Pinpoint the cell where the given text exists, returning its (x, y) midpoint coordinate. 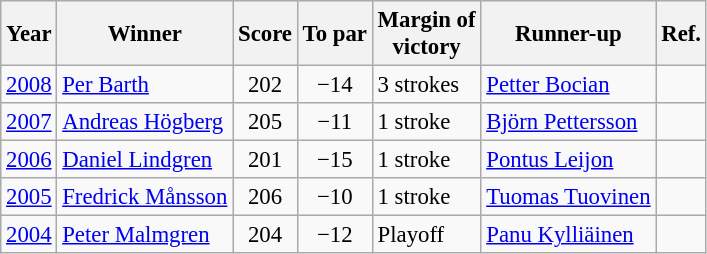
206 (266, 197)
Ref. (681, 34)
Runner-up (568, 34)
2005 (29, 197)
2006 (29, 160)
Playoff (426, 235)
To par (334, 34)
Score (266, 34)
−10 (334, 197)
205 (266, 122)
Pontus Leijon (568, 160)
Björn Pettersson (568, 122)
2007 (29, 122)
202 (266, 85)
201 (266, 160)
3 strokes (426, 85)
2004 (29, 235)
Winner (145, 34)
Per Barth (145, 85)
Fredrick Månsson (145, 197)
Tuomas Tuovinen (568, 197)
Andreas Högberg (145, 122)
Peter Malmgren (145, 235)
Margin ofvictory (426, 34)
Daniel Lindgren (145, 160)
−15 (334, 160)
2008 (29, 85)
−12 (334, 235)
Panu Kylliäinen (568, 235)
204 (266, 235)
Year (29, 34)
−14 (334, 85)
−11 (334, 122)
Petter Bocian (568, 85)
